Return [X, Y] of the center of cell containing provided text 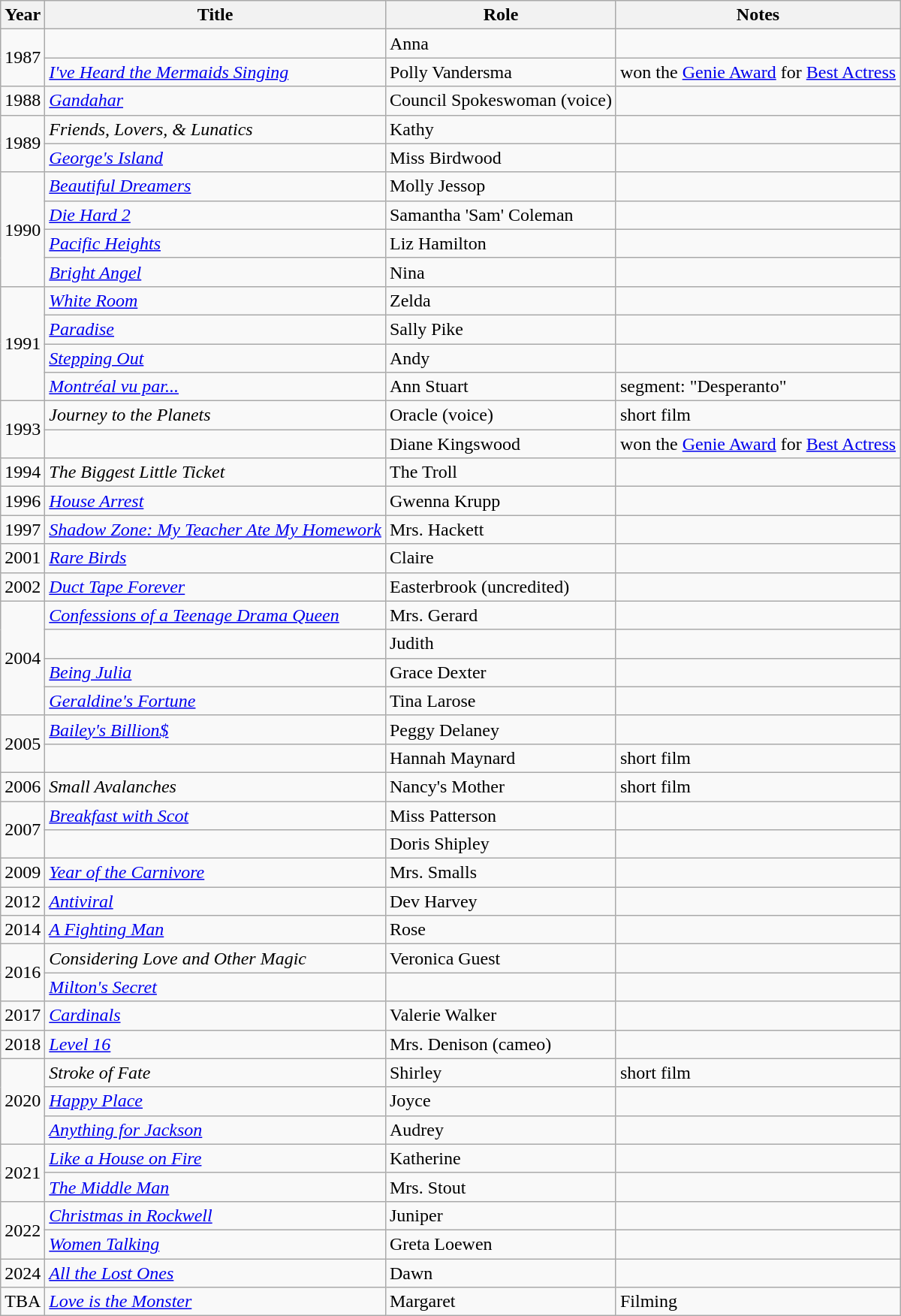
Bright Angel [215, 272]
Love is the Monster [215, 1302]
2014 [23, 930]
Nina [500, 272]
Margaret [500, 1302]
2006 [23, 786]
segment: "Desperanto" [758, 387]
All the Lost Ones [215, 1273]
Diane Kingswood [500, 444]
Rare Birds [215, 558]
Polly Vandersma [500, 72]
1997 [23, 530]
1993 [23, 430]
Friends, Lovers, & Lunatics [215, 129]
Year of the Carnivore [215, 873]
2020 [23, 1101]
Role [500, 15]
Valerie Walker [500, 1016]
The Troll [500, 472]
Council Spokeswoman (voice) [500, 101]
Journey to the Planets [215, 415]
Cardinals [215, 1016]
Dawn [500, 1273]
Easterbrook (uncredited) [500, 587]
Oracle (voice) [500, 415]
Veronica Guest [500, 958]
Miss Birdwood [500, 158]
Small Avalanches [215, 786]
Die Hard 2 [215, 215]
House Arrest [215, 501]
Andy [500, 358]
Geraldine's Fortune [215, 701]
Hannah Maynard [500, 758]
Year [23, 15]
Shirley [500, 1073]
Ann Stuart [500, 387]
Samantha 'Sam' Coleman [500, 215]
Antiviral [215, 901]
1994 [23, 472]
Audrey [500, 1130]
2012 [23, 901]
Molly Jessop [500, 186]
The Biggest Little Ticket [215, 472]
Breakfast with Scot [215, 815]
Sally Pike [500, 329]
Kathy [500, 129]
Nancy's Mother [500, 786]
1988 [23, 101]
Pacific Heights [215, 243]
Mrs. Denison (cameo) [500, 1044]
Joyce [500, 1101]
1987 [23, 58]
Zelda [500, 300]
Women Talking [215, 1244]
Paradise [215, 329]
2024 [23, 1273]
Filming [758, 1302]
2022 [23, 1230]
Beautiful Dreamers [215, 186]
2002 [23, 587]
Level 16 [215, 1044]
Stepping Out [215, 358]
1996 [23, 501]
Liz Hamilton [500, 243]
Shadow Zone: My Teacher Ate My Homework [215, 530]
1990 [23, 229]
A Fighting Man [215, 930]
Mrs. Hackett [500, 530]
Stroke of Fate [215, 1073]
Christmas in Rockwell [215, 1215]
Rose [500, 930]
Mrs. Smalls [500, 873]
Being Julia [215, 672]
Greta Loewen [500, 1244]
Katherine [500, 1158]
Notes [758, 15]
Tina Larose [500, 701]
2004 [23, 658]
2021 [23, 1173]
Title [215, 15]
TBA [23, 1302]
Gandahar [215, 101]
I've Heard the Mermaids Singing [215, 72]
2005 [23, 744]
Gwenna Krupp [500, 501]
Duct Tape Forever [215, 587]
The Middle Man [215, 1187]
Mrs. Gerard [500, 615]
1991 [23, 343]
2016 [23, 973]
Anna [500, 44]
2009 [23, 873]
Milton's Secret [215, 987]
2018 [23, 1044]
2007 [23, 829]
Miss Patterson [500, 815]
2017 [23, 1016]
George's Island [215, 158]
2001 [23, 558]
Dev Harvey [500, 901]
Like a House on Fire [215, 1158]
Montréal vu par... [215, 387]
Doris Shipley [500, 844]
Anything for Jackson [215, 1130]
Peggy Delaney [500, 729]
Juniper [500, 1215]
Considering Love and Other Magic [215, 958]
Mrs. Stout [500, 1187]
Grace Dexter [500, 672]
1989 [23, 143]
Claire [500, 558]
Bailey's Billion$ [215, 729]
White Room [215, 300]
Confessions of a Teenage Drama Queen [215, 615]
Happy Place [215, 1101]
Judith [500, 644]
